Locate the cell with the specified text and output its (X, Y) center coordinate. 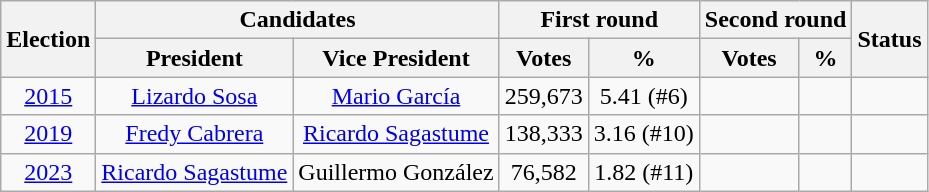
2019 (48, 134)
Vice President (396, 58)
5.41 (#6) (644, 96)
Mario García (396, 96)
2015 (48, 96)
Candidates (298, 20)
3.16 (#10) (644, 134)
President (194, 58)
Second round (776, 20)
Election (48, 39)
Status (890, 39)
Lizardo Sosa (194, 96)
138,333 (544, 134)
1.82 (#11) (644, 172)
Guillermo González (396, 172)
259,673 (544, 96)
2023 (48, 172)
76,582 (544, 172)
First round (599, 20)
Fredy Cabrera (194, 134)
